Detect which cell encompasses the target text, then output its (x, y) center coordinate. 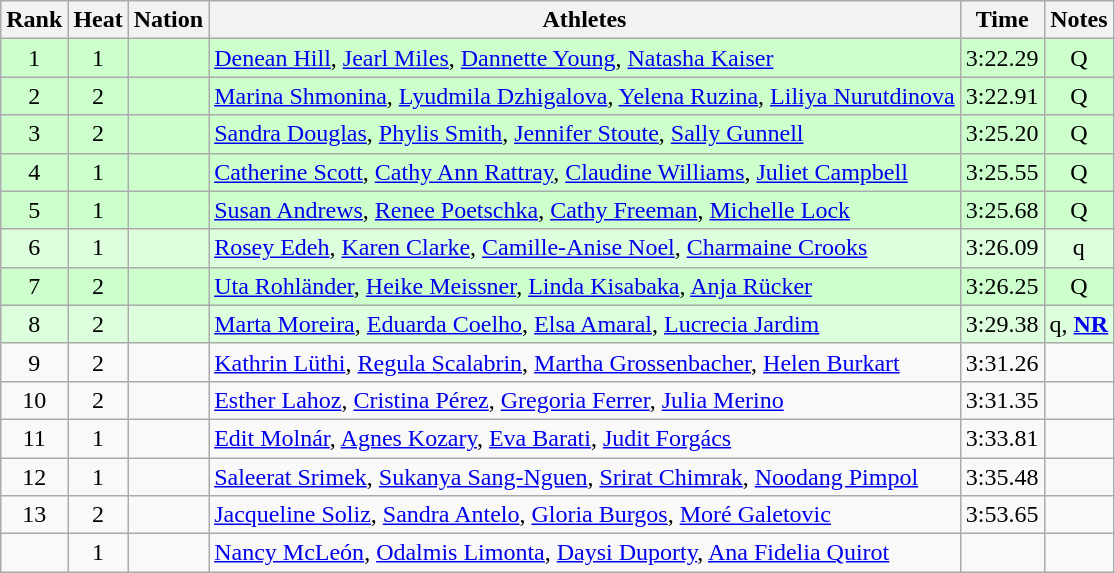
10 (34, 400)
Uta Rohländer, Heike Meissner, Linda Kisabaka, Anja Rücker (585, 286)
Jacqueline Soliz, Sandra Antelo, Gloria Burgos, Moré Galetovic (585, 515)
Edit Molnár, Agnes Kozary, Eva Barati, Judit Forgács (585, 438)
3:31.35 (1002, 400)
Nancy McLeón, Odalmis Limonta, Daysi Duporty, Ana Fidelia Quirot (585, 553)
Marina Shmonina, Lyudmila Dzhigalova, Yelena Ruzina, Liliya Nurutdinova (585, 96)
9 (34, 362)
q, NR (1079, 324)
3:35.48 (1002, 477)
Notes (1079, 20)
Rank (34, 20)
11 (34, 438)
Esther Lahoz, Cristina Pérez, Gregoria Ferrer, Julia Merino (585, 400)
Catherine Scott, Cathy Ann Rattray, Claudine Williams, Juliet Campbell (585, 172)
3:22.91 (1002, 96)
3:25.55 (1002, 172)
Denean Hill, Jearl Miles, Dannette Young, Natasha Kaiser (585, 58)
8 (34, 324)
Saleerat Srimek, Sukanya Sang-Nguen, Srirat Chimrak, Noodang Pimpol (585, 477)
q (1079, 248)
4 (34, 172)
Susan Andrews, Renee Poetschka, Cathy Freeman, Michelle Lock (585, 210)
Rosey Edeh, Karen Clarke, Camille-Anise Noel, Charmaine Crooks (585, 248)
Marta Moreira, Eduarda Coelho, Elsa Amaral, Lucrecia Jardim (585, 324)
3:29.38 (1002, 324)
7 (34, 286)
12 (34, 477)
Time (1002, 20)
3:31.26 (1002, 362)
3:22.29 (1002, 58)
3:26.25 (1002, 286)
5 (34, 210)
3:53.65 (1002, 515)
6 (34, 248)
Nation (168, 20)
3:25.20 (1002, 134)
3 (34, 134)
Heat (98, 20)
Kathrin Lüthi, Regula Scalabrin, Martha Grossenbacher, Helen Burkart (585, 362)
3:25.68 (1002, 210)
Sandra Douglas, Phylis Smith, Jennifer Stoute, Sally Gunnell (585, 134)
Athletes (585, 20)
3:26.09 (1002, 248)
3:33.81 (1002, 438)
13 (34, 515)
